Output the [x, y] coordinate of the center of the cell containing the given text.  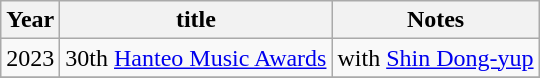
title [196, 20]
2023 [30, 58]
Notes [436, 20]
30th Hanteo Music Awards [196, 58]
with Shin Dong-yup [436, 58]
Year [30, 20]
